Search for the cell housing the specified text and yield its [x, y] center coordinate. 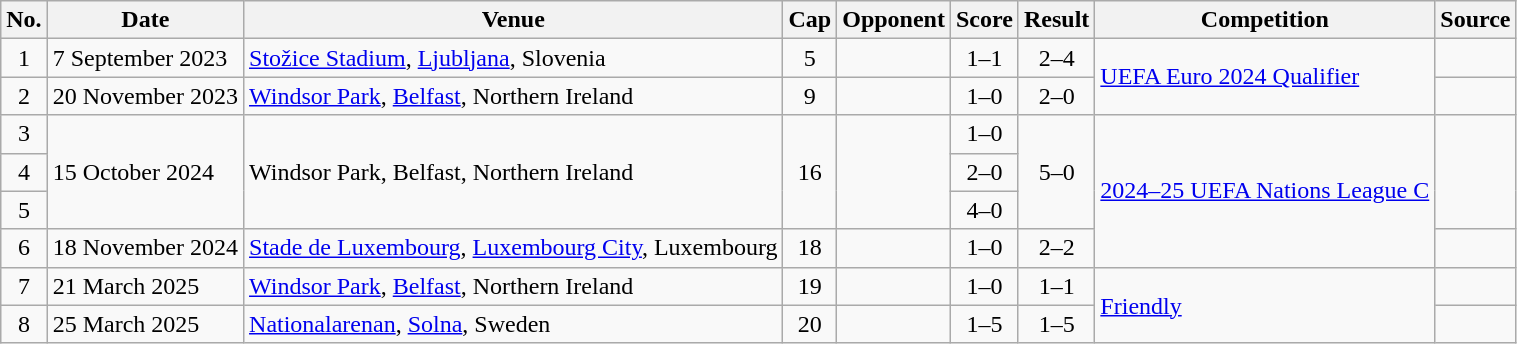
2–4 [1056, 58]
20 [810, 324]
Cap [810, 20]
Opponent [894, 20]
Date [145, 20]
4 [24, 172]
Competition [1265, 20]
6 [24, 248]
Stade de Luxembourg, Luxembourg City, Luxembourg [514, 248]
Stožice Stadium, Ljubljana, Slovenia [514, 58]
9 [810, 96]
20 November 2023 [145, 96]
Nationalarenan, Solna, Sweden [514, 324]
4–0 [984, 210]
1 [24, 58]
19 [810, 286]
2–2 [1056, 248]
7 September 2023 [145, 58]
UEFA Euro 2024 Qualifier [1265, 77]
25 March 2025 [145, 324]
7 [24, 286]
Score [984, 20]
Venue [514, 20]
15 October 2024 [145, 172]
Result [1056, 20]
3 [24, 134]
2 [24, 96]
5–0 [1056, 172]
18 November 2024 [145, 248]
21 March 2025 [145, 286]
No. [24, 20]
18 [810, 248]
8 [24, 324]
16 [810, 172]
2024–25 UEFA Nations League C [1265, 191]
Friendly [1265, 305]
Source [1476, 20]
